Scan for the cell matching the given text and deliver its [x, y] coordinate at center. 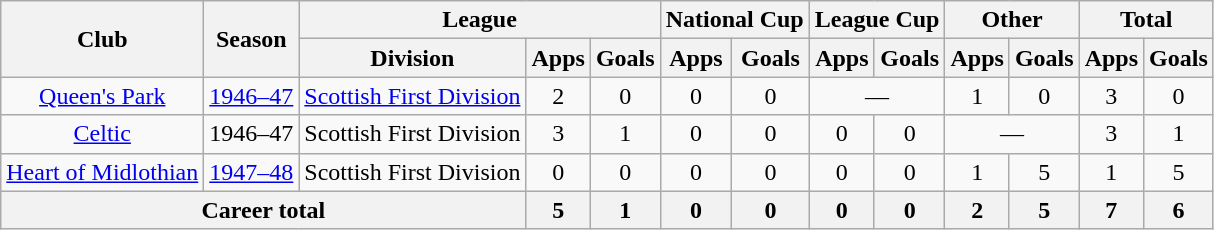
1947–48 [252, 172]
Career total [264, 210]
National Cup [734, 20]
Queen's Park [102, 96]
Season [252, 39]
Other [1012, 20]
Total [1146, 20]
Club [102, 39]
League [480, 20]
Division [412, 58]
Heart of Midlothian [102, 172]
Celtic [102, 134]
League Cup [877, 20]
6 [1179, 210]
7 [1111, 210]
